Pinpoint the cell where the given text exists, returning its [X, Y] midpoint coordinate. 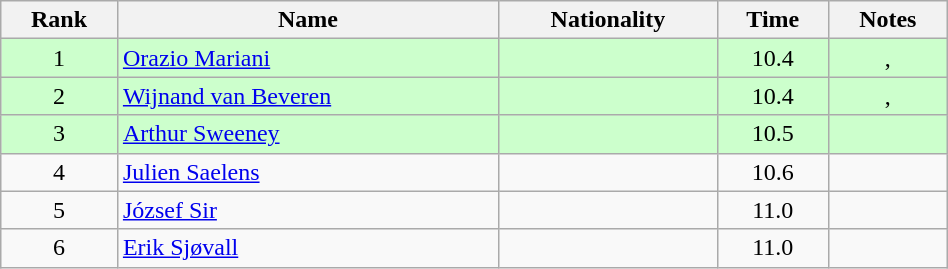
Erik Sjøvall [308, 248]
Notes [888, 20]
Rank [60, 20]
1 [60, 58]
3 [60, 134]
Julien Saelens [308, 172]
10.6 [772, 172]
2 [60, 96]
Name [308, 20]
4 [60, 172]
6 [60, 248]
Time [772, 20]
10.5 [772, 134]
Wijnand van Beveren [308, 96]
József Sir [308, 210]
Arthur Sweeney [308, 134]
Orazio Mariani [308, 58]
Nationality [608, 20]
5 [60, 210]
